For the text-containing cell, return its midpoint in (X, Y) coordinate format. 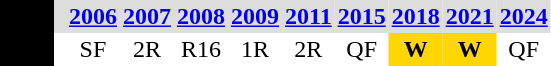
2021 (470, 16)
R16 (201, 50)
2011 (308, 16)
2007 (147, 16)
2006 (93, 16)
1R (255, 50)
2018 (416, 16)
SF (93, 50)
Year (27, 16)
2015 (362, 16)
2024 (524, 16)
2009 (255, 16)
Pos. (27, 50)
2008 (201, 16)
